Scan for the cell matching the given text and deliver its [x, y] coordinate at center. 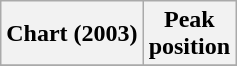
Peakposition [189, 34]
Chart (2003) [72, 34]
